Determine the [x, y] coordinate at the center of the cell enclosing the given text.  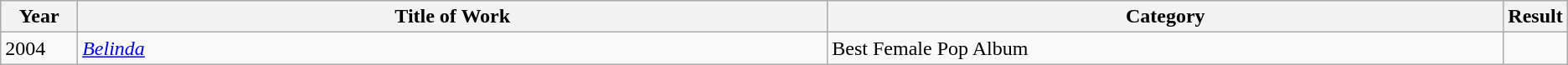
Title of Work [452, 17]
Result [1535, 17]
Best Female Pop Album [1166, 48]
2004 [39, 48]
Category [1166, 17]
Belinda [452, 48]
Year [39, 17]
